Detect which cell encompasses the target text, then output its (x, y) center coordinate. 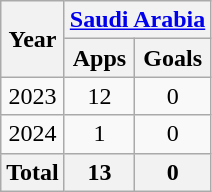
Apps (99, 58)
13 (99, 172)
Total (33, 172)
Saudi Arabia (137, 20)
2024 (33, 134)
12 (99, 96)
1 (99, 134)
Year (33, 39)
Goals (173, 58)
2023 (33, 96)
